Determine the [x, y] coordinate at the center of the cell enclosing the given text.  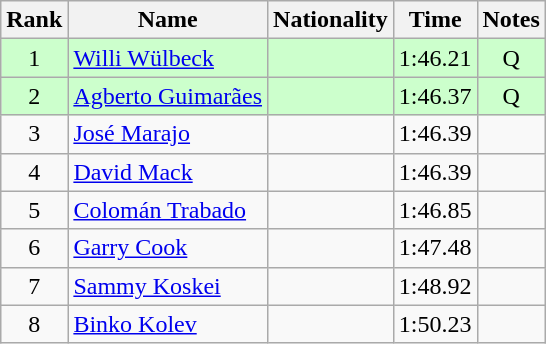
Sammy Koskei [168, 286]
7 [34, 286]
Willi Wülbeck [168, 58]
1:50.23 [435, 324]
José Marajo [168, 134]
5 [34, 210]
8 [34, 324]
1:47.48 [435, 248]
4 [34, 172]
6 [34, 248]
Nationality [331, 20]
David Mack [168, 172]
1:46.21 [435, 58]
Binko Kolev [168, 324]
Colomán Trabado [168, 210]
1 [34, 58]
Name [168, 20]
1:48.92 [435, 286]
Garry Cook [168, 248]
3 [34, 134]
Agberto Guimarães [168, 96]
2 [34, 96]
1:46.37 [435, 96]
Time [435, 20]
1:46.85 [435, 210]
Rank [34, 20]
Notes [511, 20]
